Detect which cell encompasses the target text, then output its [x, y] center coordinate. 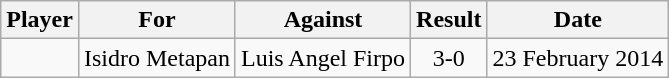
Result [449, 20]
23 February 2014 [578, 58]
3-0 [449, 58]
Date [578, 20]
Isidro Metapan [156, 58]
Against [322, 20]
Luis Angel Firpo [322, 58]
Player [40, 20]
For [156, 20]
